Identify which cell holds the provided text, then report its (X, Y) central coordinate. 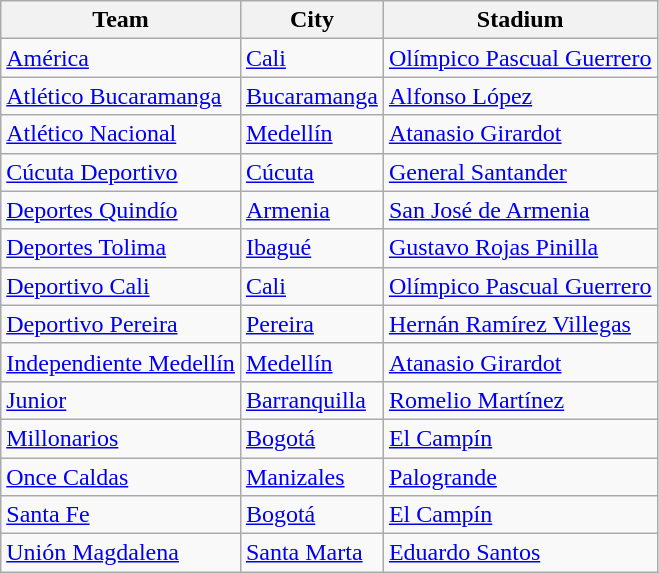
Deportivo Pereira (121, 324)
Independiente Medellín (121, 362)
Bucaramanga (312, 96)
Santa Fe (121, 515)
Alfonso López (520, 96)
Atlético Nacional (121, 134)
Stadium (520, 20)
Deportes Quindío (121, 210)
Eduardo Santos (520, 553)
Armenia (312, 210)
Santa Marta (312, 553)
Gustavo Rojas Pinilla (520, 248)
City (312, 20)
Atlético Bucaramanga (121, 96)
General Santander (520, 172)
Millonarios (121, 438)
América (121, 58)
Palogrande (520, 477)
San José de Armenia (520, 210)
Once Caldas (121, 477)
Manizales (312, 477)
Deportes Tolima (121, 248)
Pereira (312, 324)
Team (121, 20)
Ibagué (312, 248)
Barranquilla (312, 400)
Cúcuta (312, 172)
Deportivo Cali (121, 286)
Junior (121, 400)
Hernán Ramírez Villegas (520, 324)
Unión Magdalena (121, 553)
Cúcuta Deportivo (121, 172)
Romelio Martínez (520, 400)
